Return (x, y) of the center of cell containing provided text 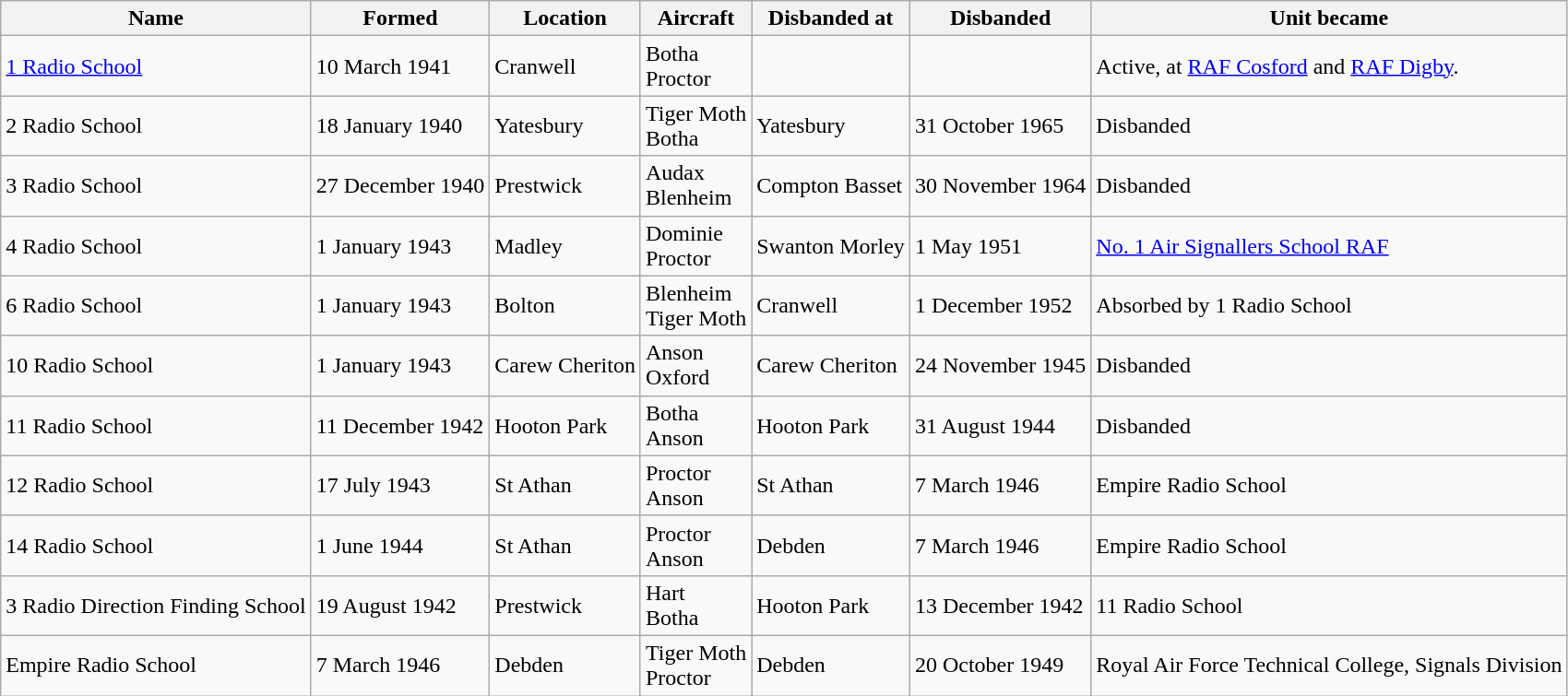
DominieProctor (695, 245)
Swanton Morley (831, 245)
12 Radio School (156, 485)
3 Radio School (156, 186)
Madley (565, 245)
Disbanded at (831, 18)
19 August 1942 (400, 605)
18 January 1940 (400, 125)
27 December 1940 (400, 186)
1 May 1951 (1000, 245)
24 November 1945 (1000, 365)
Bolton (565, 306)
14 Radio School (156, 546)
31 October 1965 (1000, 125)
17 July 1943 (400, 485)
Formed (400, 18)
10 March 1941 (400, 66)
Name (156, 18)
AnsonOxford (695, 365)
30 November 1964 (1000, 186)
2 Radio School (156, 125)
Active, at RAF Cosford and RAF Digby. (1329, 66)
Absorbed by 1 Radio School (1329, 306)
10 Radio School (156, 365)
1 Radio School (156, 66)
4 Radio School (156, 245)
Unit became (1329, 18)
BothaAnson (695, 426)
13 December 1942 (1000, 605)
Location (565, 18)
Tiger MothProctor (695, 666)
3 Radio Direction Finding School (156, 605)
Compton Basset (831, 186)
BothaProctor (695, 66)
AudaxBlenheim (695, 186)
Aircraft (695, 18)
31 August 1944 (1000, 426)
20 October 1949 (1000, 666)
BlenheimTiger Moth (695, 306)
No. 1 Air Signallers School RAF (1329, 245)
11 December 1942 (400, 426)
Royal Air Force Technical College, Signals Division (1329, 666)
1 December 1952 (1000, 306)
1 June 1944 (400, 546)
Tiger MothBotha (695, 125)
HartBotha (695, 605)
6 Radio School (156, 306)
